Pinpoint the cell where the given text exists, returning its (X, Y) midpoint coordinate. 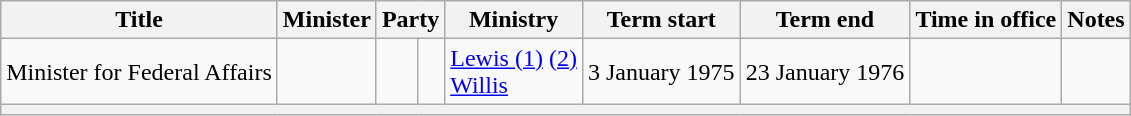
Title (140, 20)
Lewis (1) (2)Willis (514, 72)
Minister for Federal Affairs (140, 72)
Party (410, 20)
Term start (661, 20)
3 January 1975 (661, 72)
Term end (825, 20)
Ministry (514, 20)
Time in office (986, 20)
23 January 1976 (825, 72)
Minister (326, 20)
Notes (1096, 20)
